Extract the [X, Y] coordinate from the center of the cell holding the provided text.  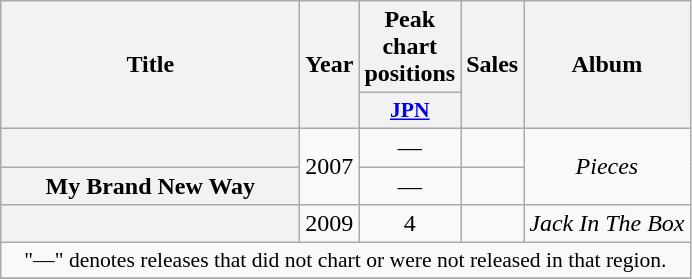
Album [607, 65]
My Brand New Way [150, 185]
2007 [330, 166]
Jack In The Box [607, 224]
JPN [410, 111]
"—" denotes releases that did not chart or were not released in that region. [346, 261]
Pieces [607, 166]
2009 [330, 224]
Peak chart positions [410, 47]
Title [150, 65]
Year [330, 65]
Sales [492, 65]
4 [410, 224]
